Pinpoint the cell where the given text exists, returning its [x, y] midpoint coordinate. 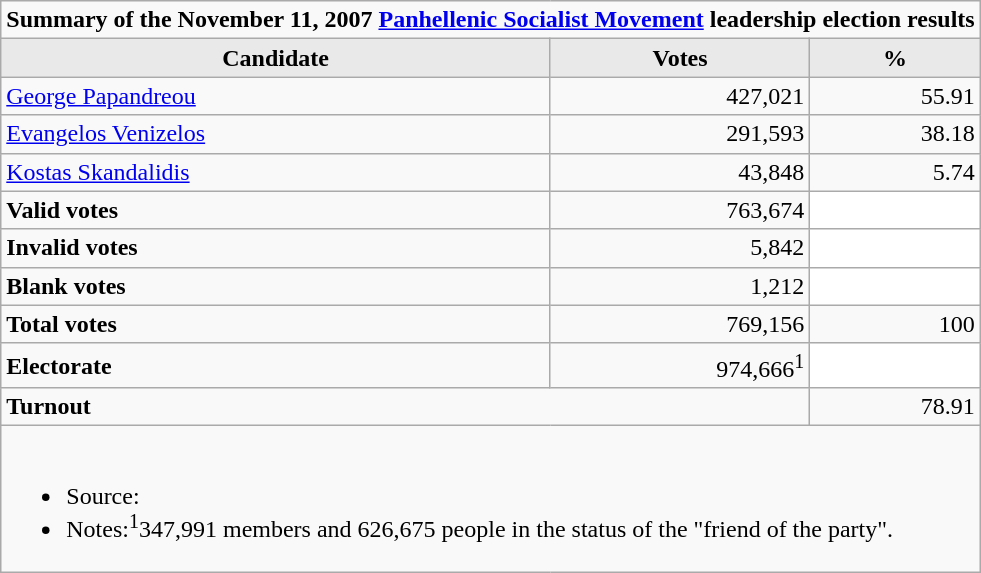
Blank votes [276, 286]
78.91 [895, 407]
55.91 [895, 96]
43,848 [680, 172]
763,674 [680, 210]
George Papandreou [276, 96]
Total votes [276, 324]
Votes [680, 58]
Evangelos Venizelos [276, 134]
Source: Notes:1347,991 members and 626,675 people in the status of the "friend of the party". [490, 500]
769,156 [680, 324]
100 [895, 324]
% [895, 58]
427,021 [680, 96]
291,593 [680, 134]
Summary of the November 11, 2007 Panhellenic Socialist Movement leadership election results [490, 20]
1,212 [680, 286]
5.74 [895, 172]
Electorate [276, 366]
5,842 [680, 248]
Kostas Skandalidis [276, 172]
Candidate [276, 58]
Invalid votes [276, 248]
Valid votes [276, 210]
974,6661 [680, 366]
Turnout [406, 407]
38.18 [895, 134]
